Identify which cell holds the provided text, then report its (X, Y) central coordinate. 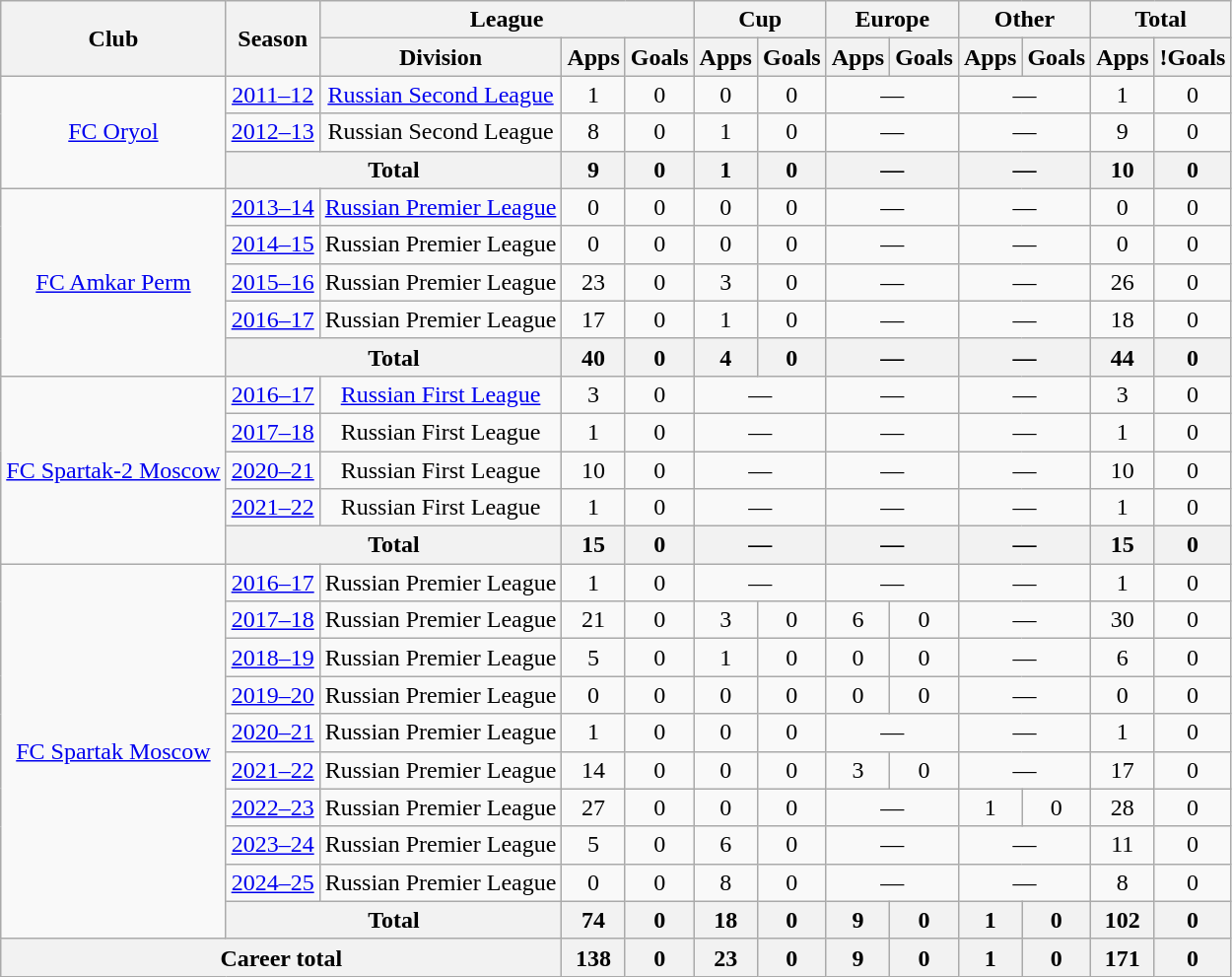
11 (1123, 845)
Europe (892, 20)
Season (272, 38)
Career total (282, 957)
44 (1123, 357)
Cup (760, 20)
2022–23 (272, 807)
FC Spartak Moscow (113, 751)
28 (1123, 807)
26 (1123, 282)
2011–12 (272, 95)
2015–16 (272, 282)
4 (725, 357)
30 (1123, 620)
2018–19 (272, 658)
2019–20 (272, 695)
27 (593, 807)
171 (1123, 957)
2013–14 (272, 207)
FC Amkar Perm (113, 282)
Division (441, 57)
Club (113, 38)
Other (1024, 20)
74 (593, 920)
FC Oryol (113, 132)
102 (1123, 920)
138 (593, 957)
2014–15 (272, 244)
2012–13 (272, 132)
League (507, 20)
2023–24 (272, 845)
40 (593, 357)
21 (593, 620)
14 (593, 770)
FC Spartak-2 Moscow (113, 469)
!Goals (1193, 57)
2024–25 (272, 882)
